Search for the cell housing the specified text and yield its (x, y) center coordinate. 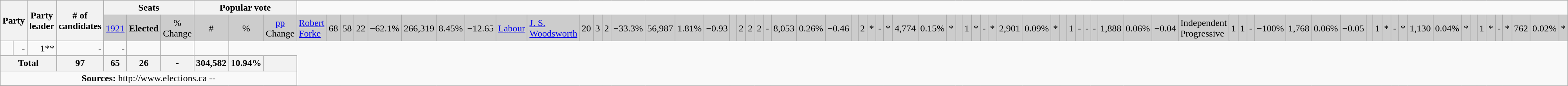
Party leader (42, 20)
−33.3% (628, 28)
% Change (177, 28)
1921 (115, 28)
−0.05 (1353, 28)
−0.46 (839, 28)
0.26% (811, 28)
% (246, 28)
Total (28, 63)
1,768 (1299, 28)
Sources: http://www.elections.ca -- (149, 78)
26 (144, 63)
22 (361, 28)
−0.04 (1165, 28)
8,053 (784, 28)
304,582 (211, 63)
# of candidates (80, 20)
Seats (149, 8)
−0.93 (717, 28)
Party (14, 20)
65 (115, 63)
4,774 (905, 28)
1,130 (1420, 28)
0.04% (1447, 28)
J. S. Woodsworth (554, 28)
1** (42, 48)
1,888 (1111, 28)
Popular vote (245, 8)
68 (334, 28)
56,987 (660, 28)
Robert Forke (312, 28)
# (211, 28)
−12.65 (481, 28)
3 (597, 28)
10.94% (246, 63)
−100% (1270, 28)
Labour (511, 28)
266,319 (419, 28)
0.02% (1545, 28)
0.09% (1037, 28)
97 (80, 63)
−62.1% (384, 28)
58 (347, 28)
pp Change (280, 28)
1.81% (690, 28)
Elected (144, 28)
8.45% (451, 28)
0.15% (933, 28)
Independent Progressive (1204, 28)
20 (586, 28)
2,901 (1009, 28)
762 (1521, 28)
